From the cell containing the given text, extract its center point as [X, Y] coordinate. 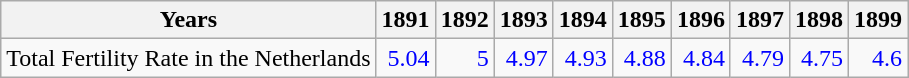
1897 [760, 20]
4.6 [878, 58]
4.75 [818, 58]
1894 [582, 20]
1892 [464, 20]
1891 [406, 20]
4.79 [760, 58]
4.97 [524, 58]
1899 [878, 20]
Years [188, 20]
4.84 [700, 58]
Total Fertility Rate in the Netherlands [188, 58]
5 [464, 58]
5.04 [406, 58]
4.93 [582, 58]
1893 [524, 20]
4.88 [642, 58]
1898 [818, 20]
1895 [642, 20]
1896 [700, 20]
